Search for the cell housing the specified text and yield its (X, Y) center coordinate. 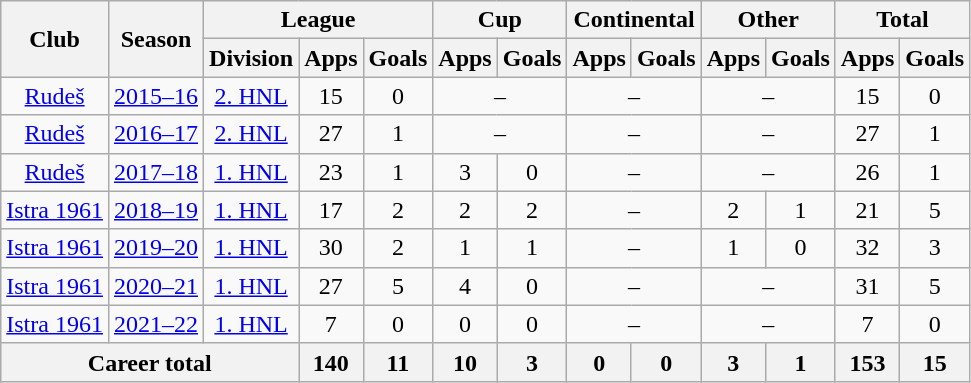
Club (55, 39)
31 (867, 286)
153 (867, 362)
2021–22 (156, 324)
League (318, 20)
21 (867, 210)
2018–19 (156, 210)
2016–17 (156, 134)
26 (867, 172)
10 (465, 362)
2020–21 (156, 286)
2019–20 (156, 248)
Division (252, 58)
11 (398, 362)
Total (902, 20)
32 (867, 248)
Career total (150, 362)
Season (156, 39)
23 (331, 172)
30 (331, 248)
4 (465, 286)
17 (331, 210)
Cup (500, 20)
2017–18 (156, 172)
140 (331, 362)
2015–16 (156, 96)
Continental (634, 20)
Other (768, 20)
